Detect which cell encompasses the target text, then output its [x, y] center coordinate. 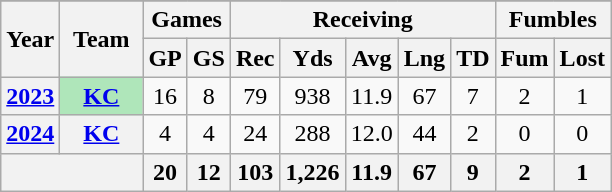
Games [186, 20]
79 [255, 96]
Rec [255, 58]
12 [208, 172]
20 [165, 172]
Avg [372, 58]
Receiving [362, 20]
TD [473, 58]
8 [208, 96]
Fum [524, 58]
9 [473, 172]
Yds [312, 58]
2023 [30, 96]
1,226 [312, 172]
Lng [424, 58]
GS [208, 58]
938 [312, 96]
24 [255, 134]
7 [473, 96]
288 [312, 134]
GP [165, 58]
Year [30, 39]
16 [165, 96]
44 [424, 134]
Lost [582, 58]
Team [102, 39]
12.0 [372, 134]
103 [255, 172]
2024 [30, 134]
Fumbles [552, 20]
